Capture the cell that displays the provided text and extract its [x, y] central coordinate. 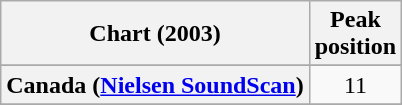
11 [355, 85]
Chart (2003) [155, 34]
Peakposition [355, 34]
Canada (Nielsen SoundScan) [155, 85]
